Provide the [x, y] coordinate of the cell's center where the given text is located.  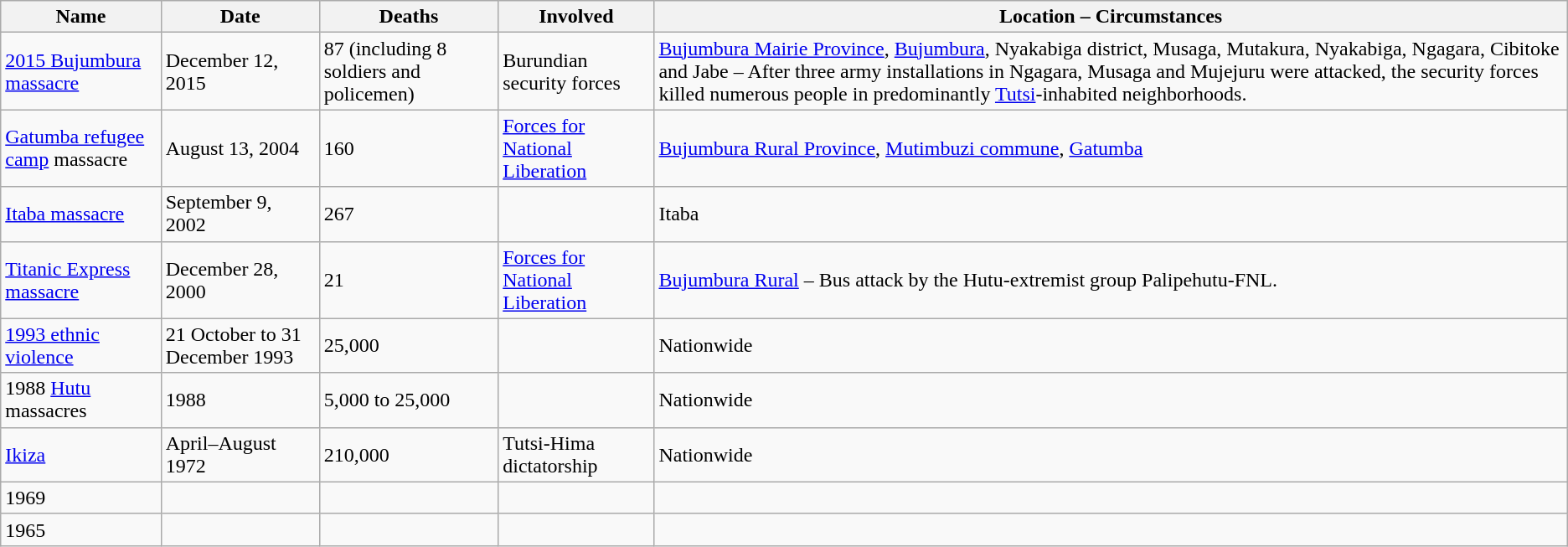
1988 Hutu massacres [80, 400]
210,000 [409, 454]
December 28, 2000 [240, 280]
87 (including 8 soldiers and policemen) [409, 71]
2015 Bujumbura massacre [80, 71]
25,000 [409, 345]
Name [80, 17]
Itaba massacre [80, 214]
April–August 1972 [240, 454]
Ikiza [80, 454]
Deaths [409, 17]
Burundian security forces [576, 71]
267 [409, 214]
September 9, 2002 [240, 214]
1969 [80, 498]
Itaba [1111, 214]
Location – Circumstances [1111, 17]
Titanic Express massacre [80, 280]
1993 ethnic violence [80, 345]
1965 [80, 529]
Date [240, 17]
1988 [240, 400]
Bujumbura Rural Province, Mutimbuzi commune, Gatumba [1111, 148]
August 13, 2004 [240, 148]
160 [409, 148]
Involved [576, 17]
December 12, 2015 [240, 71]
Gatumba refugee camp massacre [80, 148]
Tutsi-Hima dictatorship [576, 454]
21 October to 31 December 1993 [240, 345]
Bujumbura Rural – Bus attack by the Hutu-extremist group Palipehutu-FNL. [1111, 280]
5,000 to 25,000 [409, 400]
21 [409, 280]
